Capture the cell that displays the provided text and extract its [x, y] central coordinate. 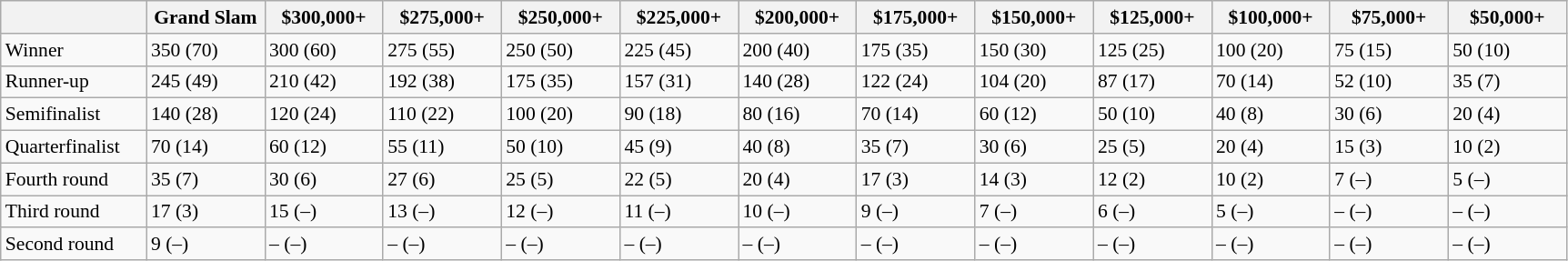
150 (30) [1034, 50]
157 (31) [678, 82]
$200,000+ [798, 17]
11 (–) [678, 212]
245 (49) [206, 82]
120 (24) [324, 115]
52 (10) [1389, 82]
15 (3) [1389, 147]
Fourth round [74, 179]
Quarterfinalist [74, 147]
75 (15) [1389, 50]
$300,000+ [324, 17]
104 (20) [1034, 82]
Runner-up [74, 82]
$150,000+ [1034, 17]
$275,000+ [442, 17]
15 (–) [324, 212]
122 (24) [916, 82]
6 (–) [1152, 212]
$100,000+ [1271, 17]
22 (5) [678, 179]
Semifinalist [74, 115]
$225,000+ [678, 17]
90 (18) [678, 115]
87 (17) [1152, 82]
192 (38) [442, 82]
250 (50) [560, 50]
200 (40) [798, 50]
225 (45) [678, 50]
350 (70) [206, 50]
$125,000+ [1152, 17]
110 (22) [442, 115]
10 (–) [798, 212]
$75,000+ [1389, 17]
13 (–) [442, 212]
45 (9) [678, 147]
$50,000+ [1507, 17]
Second round [74, 245]
125 (25) [1152, 50]
Grand Slam [206, 17]
300 (60) [324, 50]
$175,000+ [916, 17]
55 (11) [442, 147]
275 (55) [442, 50]
12 (2) [1152, 179]
$250,000+ [560, 17]
12 (–) [560, 212]
14 (3) [1034, 179]
Winner [74, 50]
80 (16) [798, 115]
Third round [74, 212]
27 (6) [442, 179]
210 (42) [324, 82]
